Locate the cell with the specified text and output its [X, Y] center coordinate. 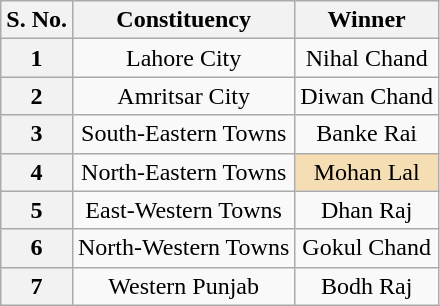
1 [37, 58]
3 [37, 134]
East-Western Towns [183, 210]
South-Eastern Towns [183, 134]
2 [37, 96]
5 [37, 210]
Constituency [183, 20]
Dhan Raj [367, 210]
Lahore City [183, 58]
Gokul Chand [367, 248]
Bodh Raj [367, 286]
4 [37, 172]
Mohan Lal [367, 172]
Diwan Chand [367, 96]
Nihal Chand [367, 58]
Winner [367, 20]
North-Western Towns [183, 248]
6 [37, 248]
Banke Rai [367, 134]
North-Eastern Towns [183, 172]
7 [37, 286]
Western Punjab [183, 286]
S. No. [37, 20]
Amritsar City [183, 96]
